Search for the cell housing the specified text and yield its (X, Y) center coordinate. 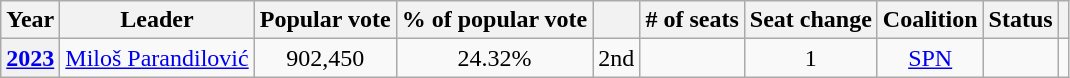
% of popular vote (494, 20)
# of seats (692, 20)
2023 (30, 58)
1 (810, 58)
2nd (616, 58)
24.32% (494, 58)
902,450 (325, 58)
Coalition (930, 20)
Status (1020, 20)
Year (30, 20)
Leader (157, 20)
Seat change (810, 20)
Popular vote (325, 20)
Miloš Parandilović (157, 58)
SPN (930, 58)
